Detect which cell encompasses the target text, then output its [x, y] center coordinate. 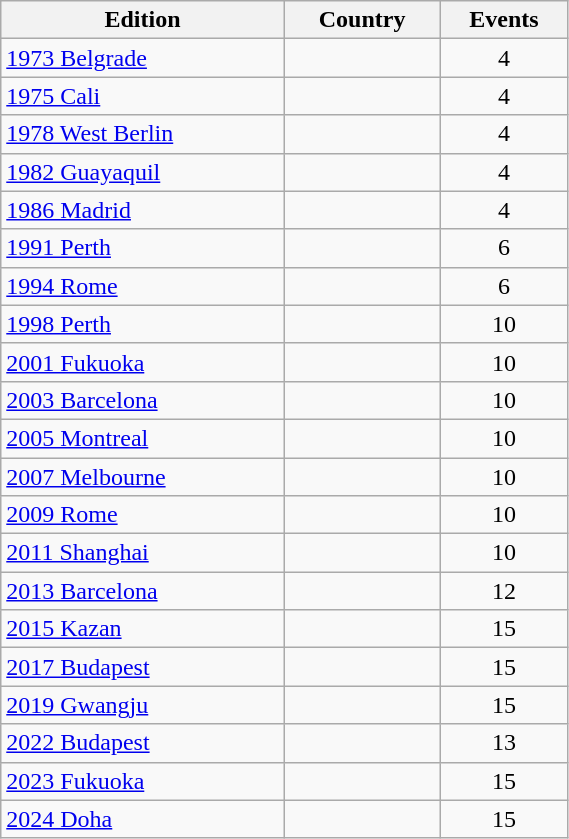
2001 Fukuoka [143, 362]
1998 Perth [143, 324]
1973 Belgrade [143, 58]
2023 Fukuoka [143, 781]
1982 Guayaquil [143, 172]
2015 Kazan [143, 629]
12 [504, 591]
2003 Barcelona [143, 400]
Country [362, 20]
Edition [143, 20]
1986 Madrid [143, 210]
2011 Shanghai [143, 553]
2019 Gwangju [143, 705]
1991 Perth [143, 248]
2005 Montreal [143, 438]
2024 Doha [143, 819]
2009 Rome [143, 515]
1994 Rome [143, 286]
2017 Budapest [143, 667]
2013 Barcelona [143, 591]
1978 West Berlin [143, 134]
1975 Cali [143, 96]
2007 Melbourne [143, 477]
2022 Budapest [143, 743]
13 [504, 743]
Events [504, 20]
